Provide the [X, Y] coordinate of the cell's center where the given text is located.  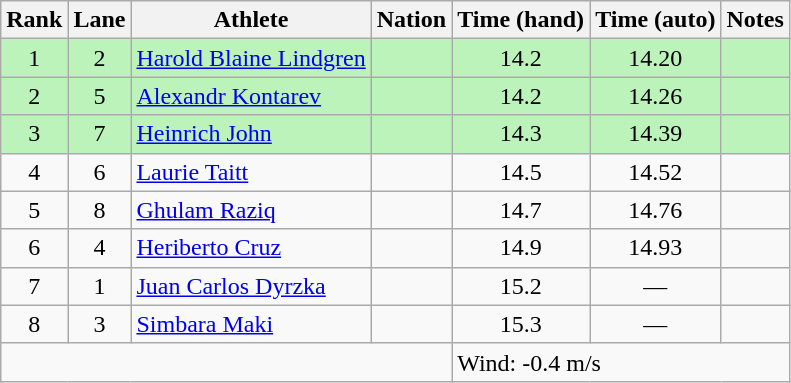
14.26 [656, 96]
Notes [755, 20]
14.9 [521, 248]
Rank [34, 20]
Laurie Taitt [251, 172]
Heinrich John [251, 134]
Harold Blaine Lindgren [251, 58]
14.7 [521, 210]
Lane [100, 20]
Wind: -0.4 m/s [621, 362]
Heriberto Cruz [251, 248]
Time (hand) [521, 20]
14.76 [656, 210]
Time (auto) [656, 20]
Juan Carlos Dyrzka [251, 286]
14.39 [656, 134]
Alexandr Kontarev [251, 96]
15.2 [521, 286]
14.93 [656, 248]
Ghulam Raziq [251, 210]
15.3 [521, 324]
14.5 [521, 172]
14.3 [521, 134]
14.52 [656, 172]
Athlete [251, 20]
Nation [411, 20]
14.20 [656, 58]
Simbara Maki [251, 324]
